Output the [X, Y] coordinate of the center of the cell containing the given text.  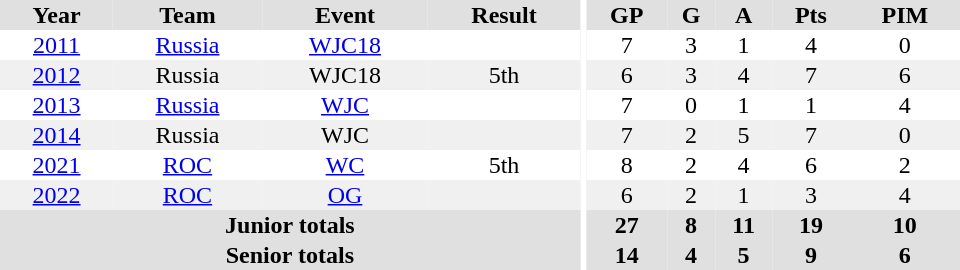
OG [345, 195]
2021 [56, 165]
2013 [56, 105]
9 [811, 255]
A [744, 15]
WC [345, 165]
2022 [56, 195]
2012 [56, 75]
14 [626, 255]
Event [345, 15]
G [691, 15]
Pts [811, 15]
2011 [56, 45]
27 [626, 225]
11 [744, 225]
2014 [56, 135]
GP [626, 15]
PIM [905, 15]
19 [811, 225]
Team [188, 15]
10 [905, 225]
Result [504, 15]
Year [56, 15]
Junior totals [290, 225]
Senior totals [290, 255]
